Output the (X, Y) coordinate of the center of the cell containing the given text.  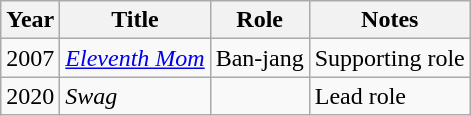
Role (260, 20)
Eleventh Mom (135, 58)
Notes (390, 20)
Year (30, 20)
Swag (135, 96)
2020 (30, 96)
Ban-jang (260, 58)
Supporting role (390, 58)
2007 (30, 58)
Lead role (390, 96)
Title (135, 20)
